Identify which cell holds the provided text, then report its (x, y) central coordinate. 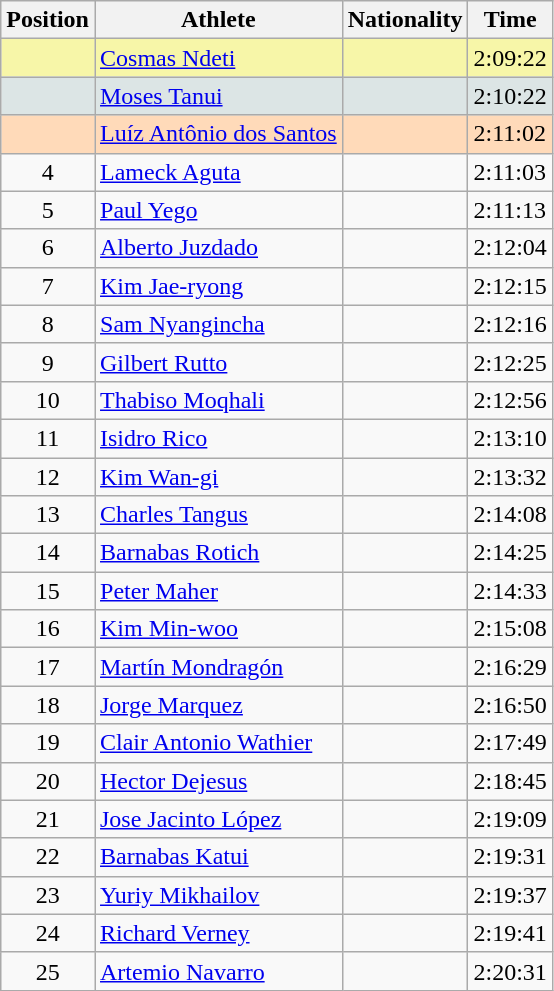
2:11:03 (510, 172)
Sam Nyangincha (218, 324)
Barnabas Rotich (218, 553)
6 (48, 248)
Lameck Aguta (218, 172)
2:16:50 (510, 705)
Clair Antonio Wathier (218, 743)
Isidro Rico (218, 438)
2:19:37 (510, 895)
2:19:09 (510, 819)
22 (48, 857)
8 (48, 324)
25 (48, 971)
2:11:02 (510, 134)
Position (48, 20)
2:15:08 (510, 629)
Kim Wan-gi (218, 477)
Nationality (405, 20)
2:11:13 (510, 210)
2:14:33 (510, 591)
Cosmas Ndeti (218, 58)
Kim Min-woo (218, 629)
19 (48, 743)
Thabiso Moqhali (218, 400)
Paul Yego (218, 210)
2:12:16 (510, 324)
17 (48, 667)
12 (48, 477)
2:09:22 (510, 58)
2:13:32 (510, 477)
2:16:29 (510, 667)
2:12:56 (510, 400)
Artemio Navarro (218, 971)
Martín Mondragón (218, 667)
Jorge Marquez (218, 705)
18 (48, 705)
Time (510, 20)
2:14:25 (510, 553)
20 (48, 781)
Barnabas Katui (218, 857)
Yuriy Mikhailov (218, 895)
16 (48, 629)
7 (48, 286)
Luíz Antônio dos Santos (218, 134)
9 (48, 362)
Moses Tanui (218, 96)
2:17:49 (510, 743)
2:10:22 (510, 96)
5 (48, 210)
24 (48, 933)
2:19:31 (510, 857)
Kim Jae-ryong (218, 286)
13 (48, 515)
2:12:15 (510, 286)
2:18:45 (510, 781)
Richard Verney (218, 933)
21 (48, 819)
2:12:25 (510, 362)
15 (48, 591)
Jose Jacinto López (218, 819)
2:14:08 (510, 515)
Peter Maher (218, 591)
2:19:41 (510, 933)
2:13:10 (510, 438)
Alberto Juzdado (218, 248)
2:20:31 (510, 971)
Charles Tangus (218, 515)
Hector Dejesus (218, 781)
4 (48, 172)
Athlete (218, 20)
2:12:04 (510, 248)
11 (48, 438)
Gilbert Rutto (218, 362)
23 (48, 895)
14 (48, 553)
10 (48, 400)
